Identify which cell holds the provided text, then report its [x, y] central coordinate. 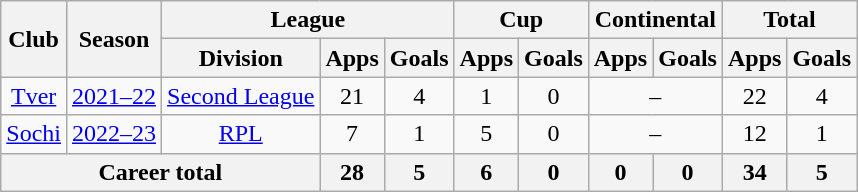
34 [754, 172]
Cup [521, 20]
Sochi [34, 134]
28 [352, 172]
12 [754, 134]
22 [754, 96]
6 [486, 172]
Continental [655, 20]
Career total [160, 172]
League [308, 20]
Total [789, 20]
2021–22 [114, 96]
2022–23 [114, 134]
21 [352, 96]
Division [241, 58]
Tver [34, 96]
Club [34, 39]
7 [352, 134]
RPL [241, 134]
Second League [241, 96]
Season [114, 39]
